Return the [x, y] coordinate for the center point of the cell that contains the specified text.  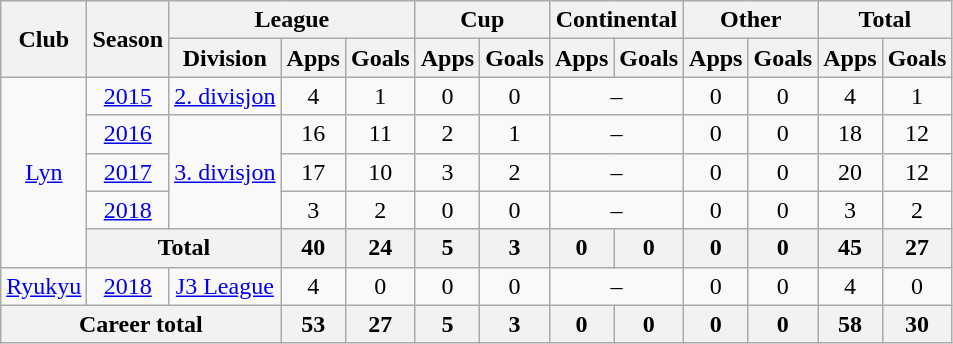
53 [313, 324]
Continental [616, 20]
League [292, 20]
2017 [128, 172]
2015 [128, 96]
Career total [141, 324]
J3 League [225, 286]
3. divisjon [225, 172]
58 [850, 324]
24 [380, 248]
2. divisjon [225, 96]
17 [313, 172]
30 [917, 324]
40 [313, 248]
Cup [482, 20]
Season [128, 39]
2016 [128, 134]
Club [44, 39]
45 [850, 248]
Lyn [44, 172]
Division [225, 58]
10 [380, 172]
11 [380, 134]
Ryukyu [44, 286]
16 [313, 134]
20 [850, 172]
18 [850, 134]
Other [751, 20]
